Capture the cell that displays the provided text and extract its (X, Y) central coordinate. 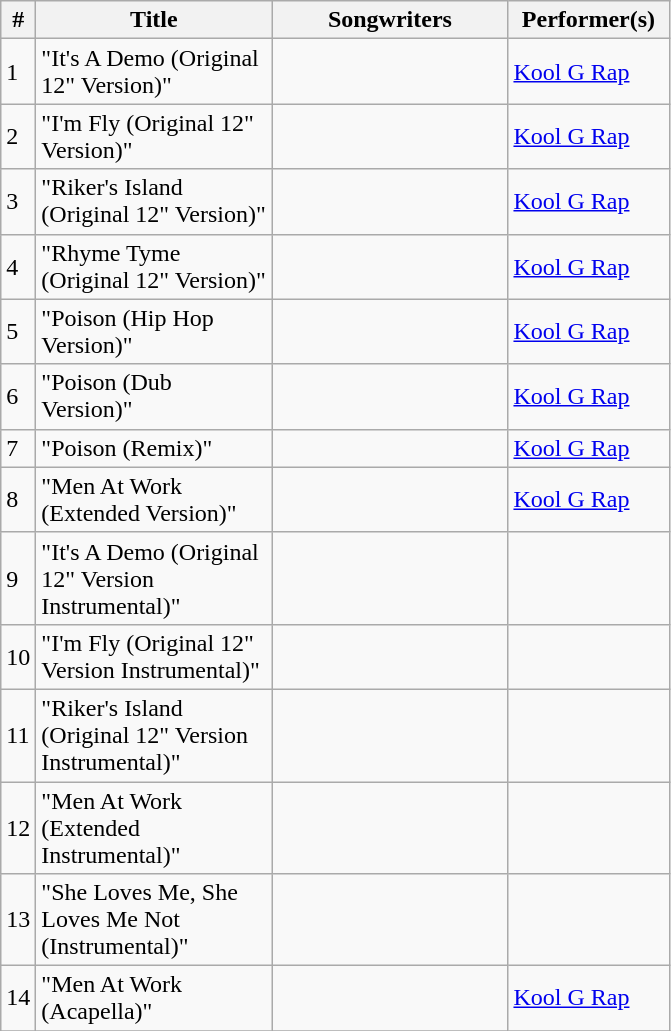
"Riker's Island (Original 12" Version)" (154, 202)
2 (18, 136)
3 (18, 202)
14 (18, 998)
Performer(s) (588, 20)
4 (18, 266)
7 (18, 448)
"Men At Work (Acapella)" (154, 998)
"Poison (Remix)" (154, 448)
12 (18, 828)
"Men At Work (Extended Version)" (154, 500)
"She Loves Me, She Loves Me Not (Instrumental)" (154, 920)
"Poison (Hip Hop Version)" (154, 332)
"Poison (Dub Version)" (154, 396)
Songwriters (390, 20)
"It's A Demo (Original 12" Version)" (154, 72)
Title (154, 20)
10 (18, 656)
1 (18, 72)
6 (18, 396)
13 (18, 920)
"I'm Fly (Original 12" Version Instrumental)" (154, 656)
"Men At Work (Extended Instrumental)" (154, 828)
"I'm Fly (Original 12" Version)" (154, 136)
9 (18, 578)
"It's A Demo (Original 12" Version Instrumental)" (154, 578)
11 (18, 735)
8 (18, 500)
"Rhyme Tyme (Original 12" Version)" (154, 266)
5 (18, 332)
"Riker's Island (Original 12" Version Instrumental)" (154, 735)
# (18, 20)
